Output the [X, Y] coordinate of the center of the cell containing the given text.  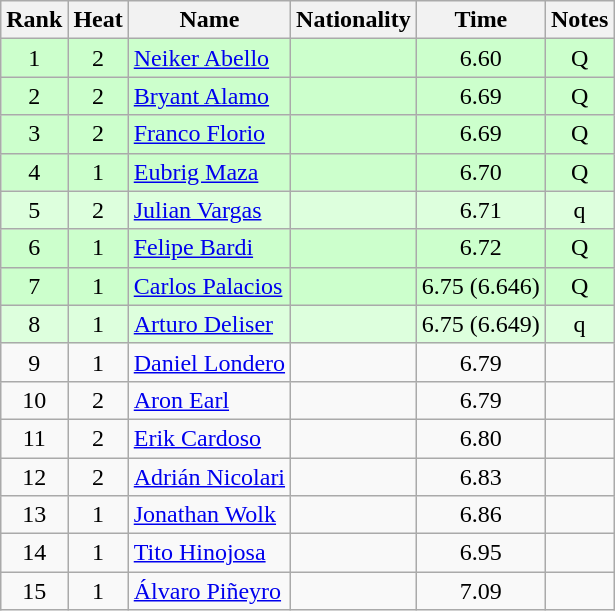
Time [480, 20]
6.71 [480, 210]
Felipe Bardi [209, 248]
Name [209, 20]
7 [34, 286]
6.70 [480, 172]
12 [34, 477]
14 [34, 553]
6 [34, 248]
Neiker Abello [209, 58]
6.75 (6.649) [480, 324]
Adrián Nicolari [209, 477]
6.60 [480, 58]
3 [34, 134]
6.95 [480, 553]
4 [34, 172]
Nationality [354, 20]
10 [34, 400]
Daniel Londero [209, 362]
8 [34, 324]
Arturo Deliser [209, 324]
Heat [98, 20]
Jonathan Wolk [209, 515]
5 [34, 210]
Carlos Palacios [209, 286]
Eubrig Maza [209, 172]
6.86 [480, 515]
6.83 [480, 477]
11 [34, 438]
Bryant Alamo [209, 96]
Julian Vargas [209, 210]
6.80 [480, 438]
Aron Earl [209, 400]
6.75 (6.646) [480, 286]
Notes [579, 20]
Franco Florio [209, 134]
Álvaro Piñeyro [209, 591]
13 [34, 515]
9 [34, 362]
Rank [34, 20]
Erik Cardoso [209, 438]
6.72 [480, 248]
7.09 [480, 591]
Tito Hinojosa [209, 553]
15 [34, 591]
